Detect which cell encompasses the target text, then output its (x, y) center coordinate. 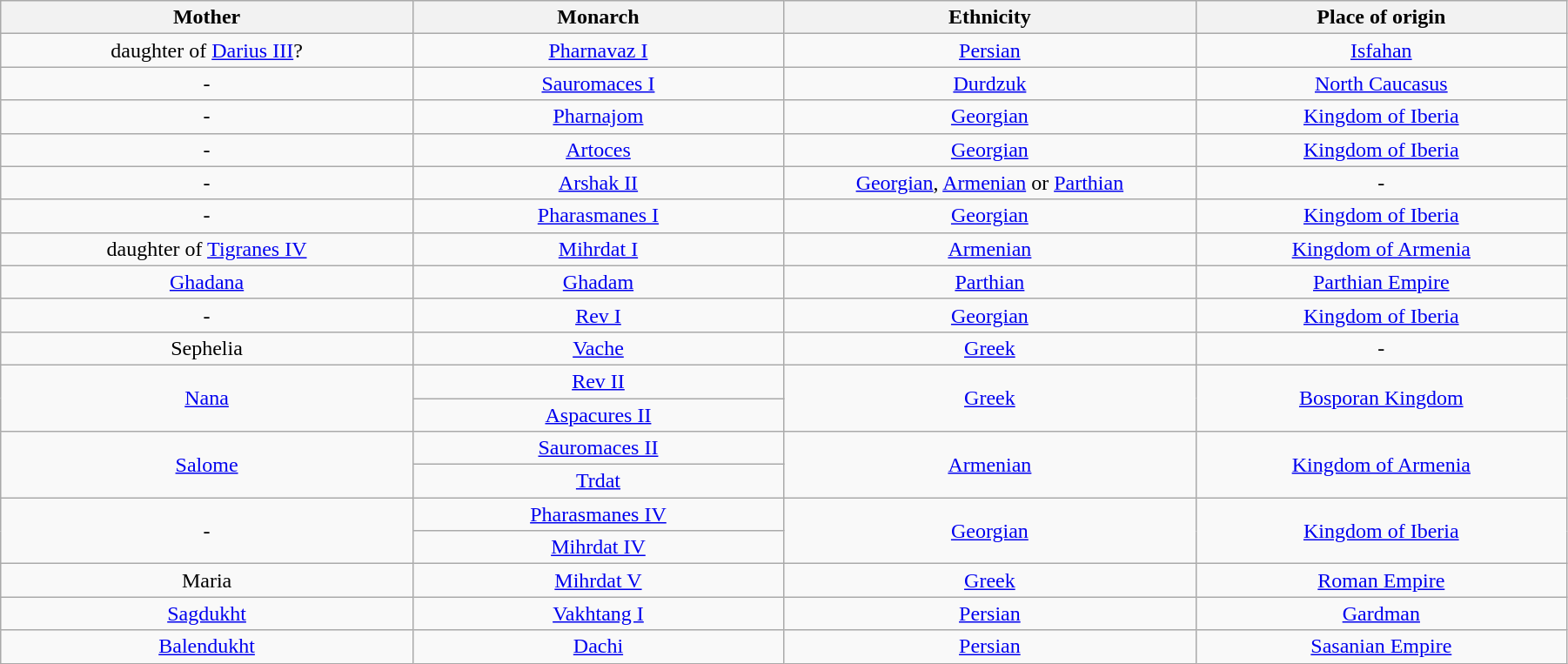
Arshak II (598, 183)
Salome (207, 465)
Mihrdat V (598, 580)
daughter of Darius III? (207, 50)
Pharasmanes I (598, 216)
Mihrdat IV (598, 547)
Pharnajom (598, 117)
Monarch (598, 17)
Ghadana (207, 282)
Parthian Empire (1381, 282)
Dachi (598, 647)
Bosporan Kingdom (1381, 398)
Georgian, Armenian or Parthian (990, 183)
Gardman (1381, 614)
Place of origin (1381, 17)
Rev I (598, 315)
Parthian (990, 282)
Trdat (598, 481)
Durdzuk (990, 84)
Rev II (598, 381)
Mother (207, 17)
North Caucasus (1381, 84)
Sagdukht (207, 614)
Pharasmanes IV (598, 514)
Artoces (598, 150)
daughter of Tigranes IV (207, 249)
Sephelia (207, 348)
Ghadam (598, 282)
Nana (207, 398)
Ethnicity (990, 17)
Aspacures II (598, 415)
Mihrdat I (598, 249)
Isfahan (1381, 50)
Maria (207, 580)
Balendukht (207, 647)
Roman Empire (1381, 580)
Sauromaces I (598, 84)
Sauromaces II (598, 448)
Pharnavaz I (598, 50)
Vache (598, 348)
Vakhtang I (598, 614)
Sasanian Empire (1381, 647)
